Identify which cell holds the provided text, then report its [X, Y] central coordinate. 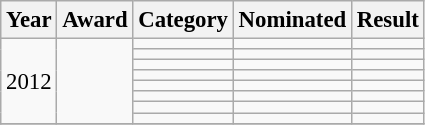
Category [183, 20]
Award [95, 20]
Result [388, 20]
Year [29, 20]
2012 [29, 82]
Nominated [292, 20]
